Return the (x, y) coordinate for the center point of the cell that contains the specified text.  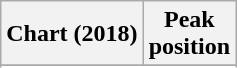
Chart (2018) (72, 34)
Peakposition (189, 34)
